Search for the cell housing the specified text and yield its [X, Y] center coordinate. 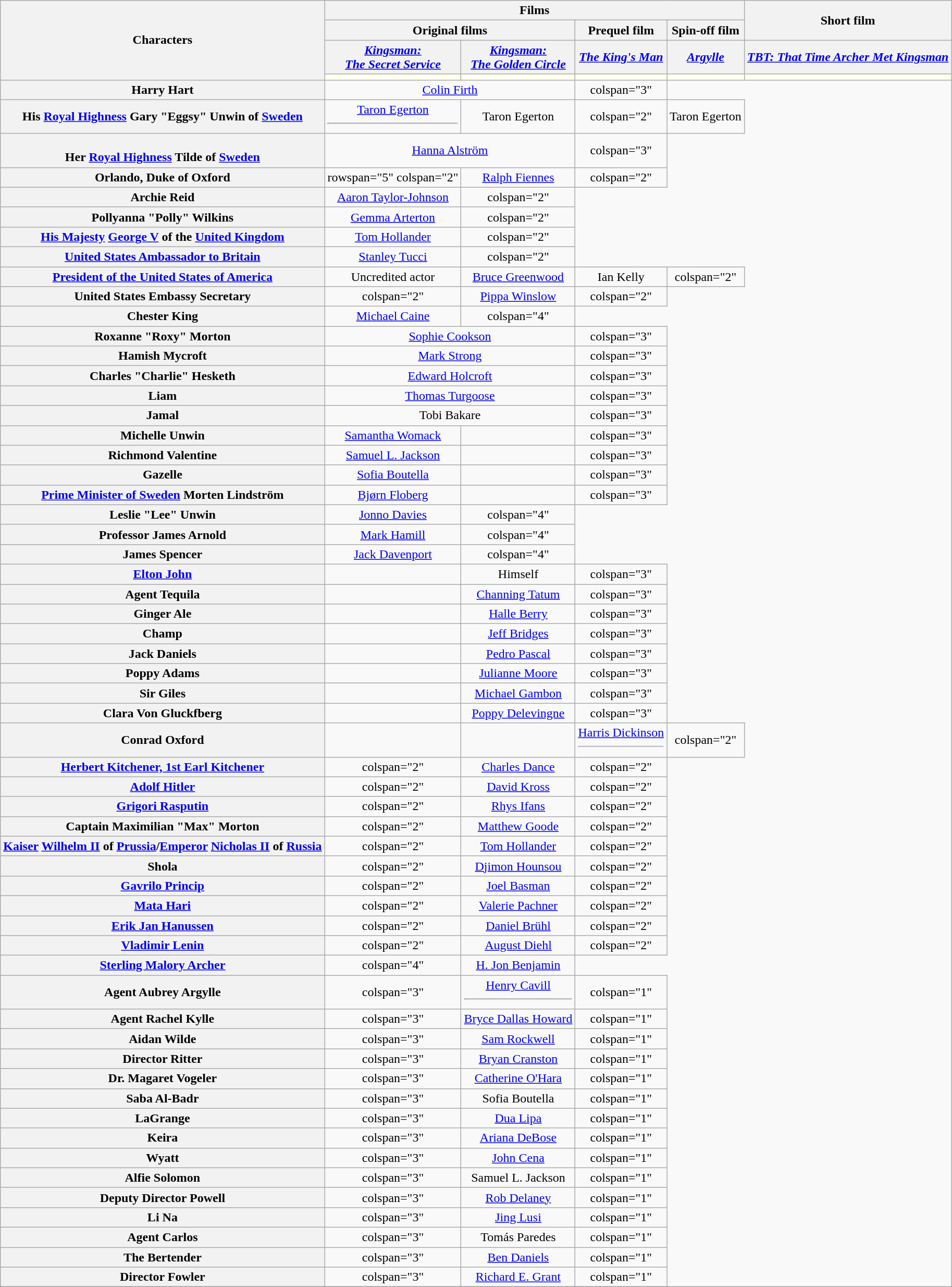
Harris Dickinson [621, 740]
Bruce Greenwood [518, 277]
Hamish Mycroft [163, 356]
Edward Holcroft [450, 376]
Original films [450, 30]
rowspan="5" colspan="2" [393, 177]
Michael Caine [393, 316]
Kingsman:The Secret Service [393, 57]
Her Royal Highness Tilde of Sweden [163, 150]
Matthew Goode [518, 826]
Poppy Delevingne [518, 713]
Champ [163, 634]
Djimon Hounsou [518, 866]
Director Fowler [163, 1277]
Deputy Director Powell [163, 1197]
Herbert Kitchener, 1st Earl Kitchener [163, 767]
Vladimir Lenin [163, 946]
Richard E. Grant [518, 1277]
Chester King [163, 316]
Orlando, Duke of Oxford [163, 177]
Archie Reid [163, 197]
Valerie Pachner [518, 905]
Aaron Taylor-Johnson [393, 197]
Sterling Malory Archer [163, 965]
Colin Firth [450, 90]
Li Na [163, 1217]
TBT: That Time Archer Met Kingsman [848, 57]
Tobi Bakare [450, 415]
Samantha Womack [393, 435]
Agent Carlos [163, 1237]
David Kross [518, 787]
Rhys Ifans [518, 806]
Jing Lusi [518, 1217]
Bjørn Floberg [393, 495]
Jonno Davies [393, 514]
Jack Daniels [163, 654]
LaGrange [163, 1118]
Spin-off film [706, 30]
Agent Tequila [163, 594]
Ian Kelly [621, 277]
John Cena [518, 1158]
Rob Delaney [518, 1197]
Richmond Valentine [163, 455]
The King's Man [621, 57]
Dua Lipa [518, 1118]
Keira [163, 1138]
Pippa Winslow [518, 297]
Bryce Dallas Howard [518, 1019]
Clara Von Gluckfberg [163, 713]
Adolf Hitler [163, 787]
United States Ambassador to Britain [163, 256]
His Majesty George V of the United Kingdom [163, 237]
Saba Al-Badr [163, 1098]
The Bertender [163, 1257]
Kaiser Wilhelm II of Prussia/Emperor Nicholas II of Russia [163, 846]
Sam Rockwell [518, 1039]
Thomas Turgoose [450, 396]
Julianne Moore [518, 673]
Films [535, 10]
Sir Giles [163, 693]
Captain Maximilian "Max" Morton [163, 826]
Elton John [163, 574]
Leslie "Lee" Unwin [163, 514]
Characters [163, 40]
Jamal [163, 415]
Agent Rachel Kylle [163, 1019]
His Royal Highness Gary "Eggsy" Unwin of Sweden [163, 117]
Roxanne "Roxy" Morton [163, 336]
Charles Dance [518, 767]
Short film [848, 20]
Professor James Arnold [163, 534]
Shola [163, 866]
President of the United States of America [163, 277]
Ben Daniels [518, 1257]
Sophie Cookson [450, 336]
Pedro Pascal [518, 654]
Argylle [706, 57]
Gavrilo Princip [163, 886]
Ralph Fiennes [518, 177]
United States Embassy Secretary [163, 297]
Catherine O'Hara [518, 1078]
Daniel Brühl [518, 925]
Agent Aubrey Argylle [163, 992]
Mata Hari [163, 905]
Stanley Tucci [393, 256]
Kingsman:The Golden Circle [518, 57]
Wyatt [163, 1158]
Conrad Oxford [163, 740]
Joel Basman [518, 886]
Mark Hamill [393, 534]
Henry Cavill [518, 992]
Jack Davenport [393, 554]
Harry Hart [163, 90]
Gemma Arterton [393, 217]
Alfie Solomon [163, 1178]
Liam [163, 396]
Channing Tatum [518, 594]
Gazelle [163, 475]
Jeff Bridges [518, 634]
Director Ritter [163, 1059]
Michael Gambon [518, 693]
Grigori Rasputin [163, 806]
H. Jon Benjamin [518, 965]
Ginger Ale [163, 614]
Bryan Cranston [518, 1059]
Mark Strong [450, 356]
Tomás Paredes [518, 1237]
Pollyanna "Polly" Wilkins [163, 217]
Dr. Magaret Vogeler [163, 1078]
Charles "Charlie" Hesketh [163, 376]
Hanna Alström [450, 150]
August Diehl [518, 946]
Poppy Adams [163, 673]
Himself [518, 574]
Ariana DeBose [518, 1138]
Erik Jan Hanussen [163, 925]
Uncredited actor [393, 277]
Halle Berry [518, 614]
Aidan Wilde [163, 1039]
James Spencer [163, 554]
Michelle Unwin [163, 435]
Prequel film [621, 30]
Prime Minister of Sweden Morten Lindström [163, 495]
